Search for the cell housing the specified text and yield its (X, Y) center coordinate. 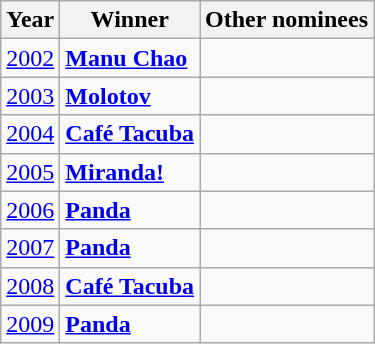
Manu Chao (130, 58)
2002 (30, 58)
2003 (30, 96)
2006 (30, 210)
2005 (30, 172)
2007 (30, 248)
Year (30, 20)
Winner (130, 20)
Molotov (130, 96)
2004 (30, 134)
Miranda! (130, 172)
2008 (30, 286)
Other nominees (287, 20)
2009 (30, 324)
